From the cell containing the given text, extract its center point as [x, y] coordinate. 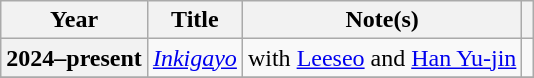
Note(s) [382, 20]
with Leeseo and Han Yu-jin [382, 58]
2024–present [74, 58]
Year [74, 20]
Inkigayo [194, 58]
Title [194, 20]
